Pinpoint the cell where the given text exists, returning its [X, Y] midpoint coordinate. 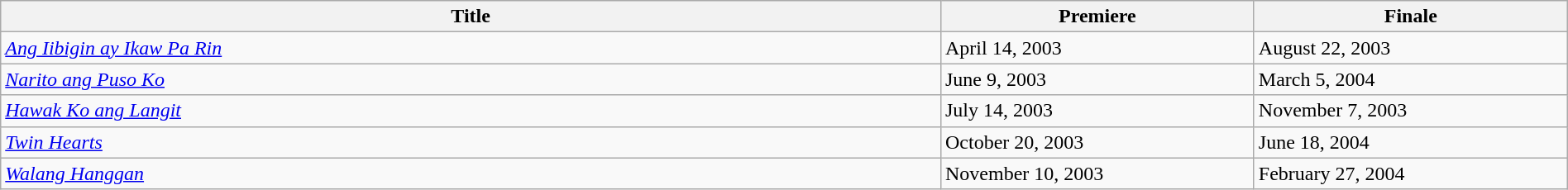
July 14, 2003 [1097, 111]
February 27, 2004 [1411, 173]
Twin Hearts [471, 142]
Narito ang Puso Ko [471, 79]
November 7, 2003 [1411, 111]
Title [471, 17]
August 22, 2003 [1411, 48]
April 14, 2003 [1097, 48]
Finale [1411, 17]
Hawak Ko ang Langit [471, 111]
Premiere [1097, 17]
October 20, 2003 [1097, 142]
Walang Hanggan [471, 173]
June 18, 2004 [1411, 142]
March 5, 2004 [1411, 79]
November 10, 2003 [1097, 173]
June 9, 2003 [1097, 79]
Ang Iibigin ay Ikaw Pa Rin [471, 48]
